Return (x, y) of the center of cell containing provided text 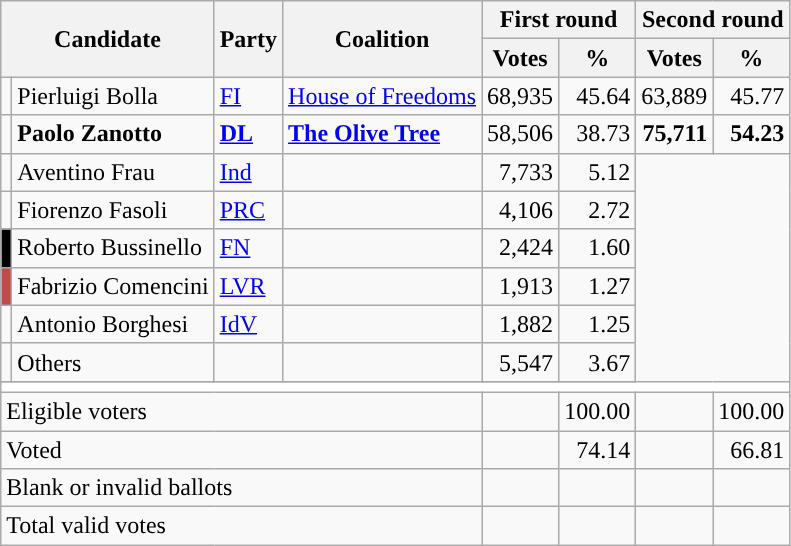
Ind (248, 172)
2,424 (520, 248)
66.81 (752, 449)
Pierluigi Bolla (113, 96)
Aventino Frau (113, 172)
45.64 (598, 96)
Fabrizio Comencini (113, 286)
IdV (248, 324)
1.60 (598, 248)
Blank or invalid ballots (242, 488)
Roberto Bussinello (113, 248)
Coalition (382, 39)
Antonio Borghesi (113, 324)
Eligible voters (242, 411)
74.14 (598, 449)
First round (559, 20)
2.72 (598, 210)
DL (248, 134)
Party (248, 39)
FN (248, 248)
45.77 (752, 96)
Paolo Zanotto (113, 134)
PRC (248, 210)
54.23 (752, 134)
1,913 (520, 286)
1,882 (520, 324)
1.25 (598, 324)
75,711 (674, 134)
Others (113, 362)
68,935 (520, 96)
The Olive Tree (382, 134)
38.73 (598, 134)
Second round (713, 20)
7,733 (520, 172)
Fiorenzo Fasoli (113, 210)
4,106 (520, 210)
Voted (242, 449)
58,506 (520, 134)
LVR (248, 286)
House of Freedoms (382, 96)
5,547 (520, 362)
FI (248, 96)
1.27 (598, 286)
3.67 (598, 362)
5.12 (598, 172)
Candidate (108, 39)
Total valid votes (242, 526)
63,889 (674, 96)
